For the text-containing cell, return its midpoint in [X, Y] coordinate format. 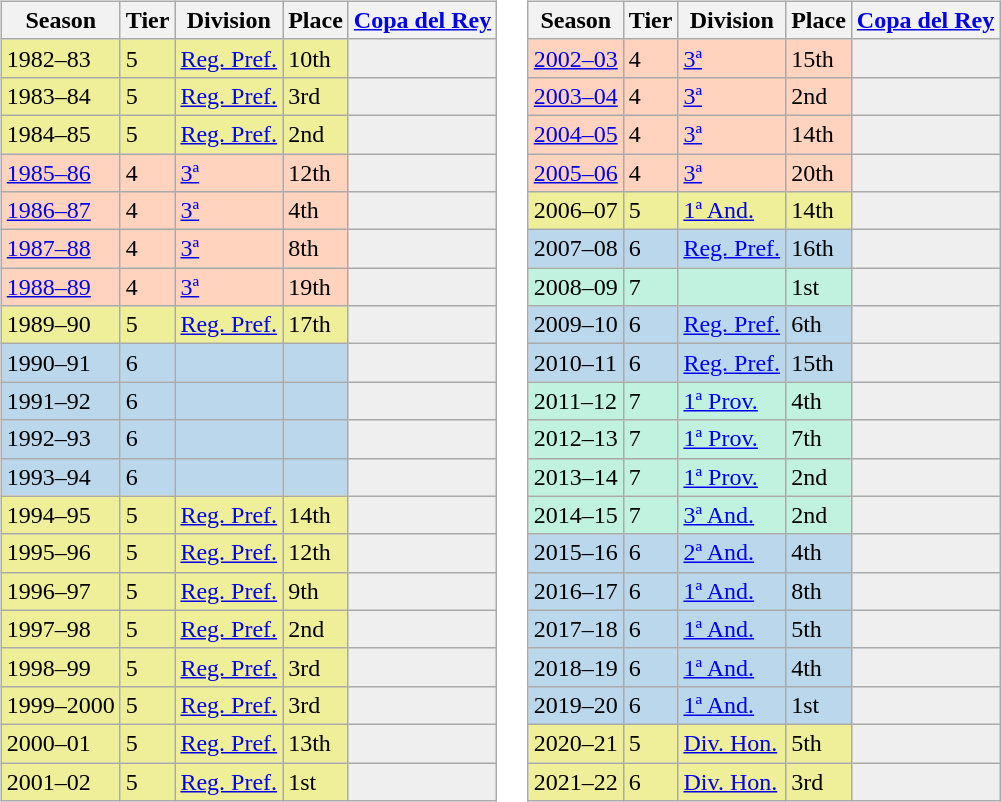
2006–07 [576, 211]
1983–84 [60, 96]
3ª And. [732, 515]
2014–15 [576, 515]
1990–91 [60, 363]
1993–94 [60, 477]
2019–20 [576, 705]
1985–86 [60, 173]
2021–22 [576, 781]
2001–02 [60, 781]
1987–88 [60, 249]
9th [316, 591]
2016–17 [576, 591]
2020–21 [576, 743]
1982–83 [60, 58]
2009–10 [576, 325]
6th [819, 325]
1995–96 [60, 553]
1991–92 [60, 401]
10th [316, 58]
1999–2000 [60, 705]
2002–03 [576, 58]
2008–09 [576, 287]
1988–89 [60, 287]
16th [819, 249]
1996–97 [60, 591]
17th [316, 325]
2ª And. [732, 553]
1998–99 [60, 667]
1997–98 [60, 629]
7th [819, 439]
20th [819, 173]
2005–06 [576, 173]
2000–01 [60, 743]
2007–08 [576, 249]
2018–19 [576, 667]
1984–85 [60, 134]
13th [316, 743]
1992–93 [60, 439]
1994–95 [60, 515]
2015–16 [576, 553]
2003–04 [576, 96]
2004–05 [576, 134]
2011–12 [576, 401]
19th [316, 287]
2013–14 [576, 477]
1986–87 [60, 211]
2010–11 [576, 363]
1989–90 [60, 325]
2012–13 [576, 439]
2017–18 [576, 629]
